Capture the cell that displays the provided text and extract its [X, Y] central coordinate. 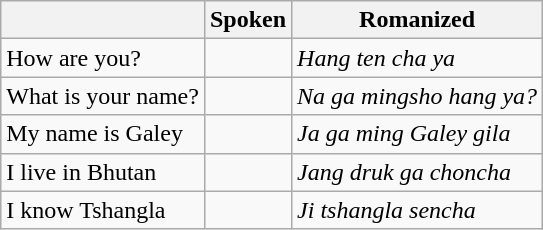
Ja ga ming Galey gila [418, 134]
My name is Galey [103, 134]
Romanized [418, 20]
I know Tshangla [103, 210]
Na ga mingsho hang ya? [418, 96]
How are you? [103, 58]
Jang druk ga choncha [418, 172]
What is your name? [103, 96]
I live in Bhutan [103, 172]
Hang ten cha ya [418, 58]
Ji tshangla sencha [418, 210]
Spoken [248, 20]
